Identify which cell holds the provided text, then report its [x, y] central coordinate. 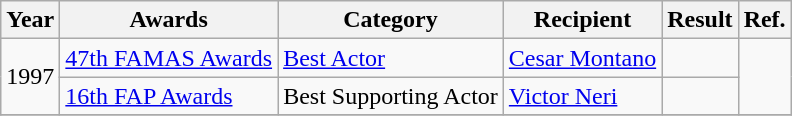
47th FAMAS Awards [169, 58]
Best Supporting Actor [391, 96]
1997 [30, 77]
16th FAP Awards [169, 96]
Year [30, 20]
Recipient [582, 20]
Ref. [764, 20]
Victor Neri [582, 96]
Best Actor [391, 58]
Cesar Montano [582, 58]
Category [391, 20]
Awards [169, 20]
Result [700, 20]
